Capture the cell that displays the provided text and extract its [X, Y] central coordinate. 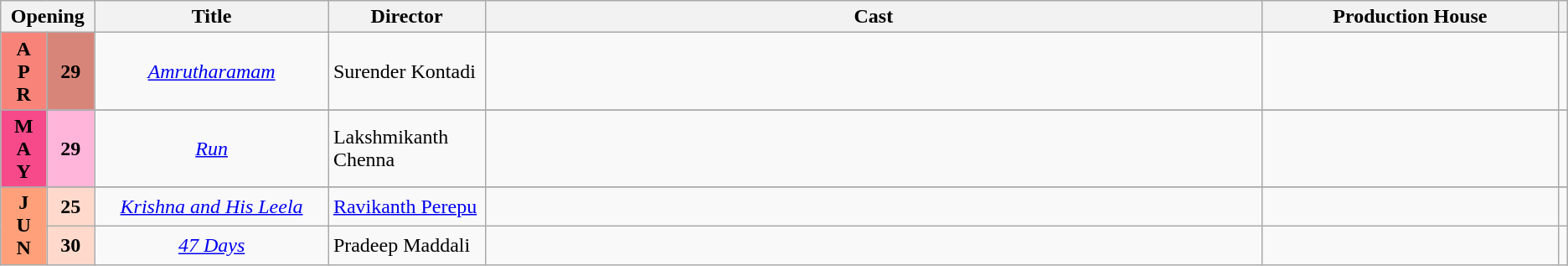
MAY [23, 149]
Krishna and His Leela [212, 206]
Run [212, 149]
Production House [1411, 17]
Surender Kontadi [407, 71]
Opening [48, 17]
30 [70, 245]
Cast [874, 17]
Amrutharamam [212, 71]
APR [23, 71]
25 [70, 206]
Lakshmikanth Chenna [407, 149]
JUN [23, 226]
47 Days [212, 245]
Title [212, 17]
Pradeep Maddali [407, 245]
Ravikanth Perepu [407, 206]
Director [407, 17]
